Identify which cell holds the provided text, then report its (X, Y) central coordinate. 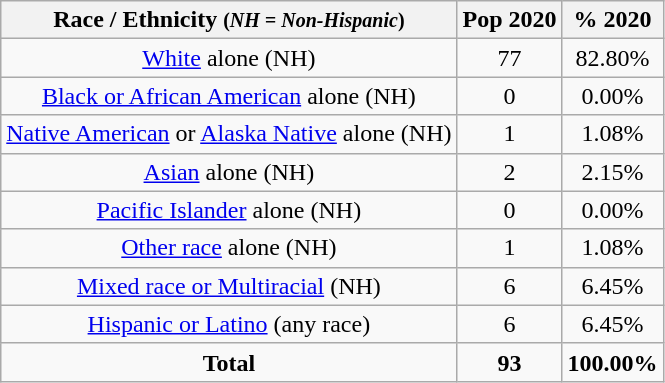
100.00% (612, 362)
Pacific Islander alone (NH) (229, 210)
Total (229, 362)
2 (510, 172)
Asian alone (NH) (229, 172)
Mixed race or Multiracial (NH) (229, 286)
White alone (NH) (229, 58)
% 2020 (612, 20)
Black or African American alone (NH) (229, 96)
Pop 2020 (510, 20)
82.80% (612, 58)
77 (510, 58)
Other race alone (NH) (229, 248)
93 (510, 362)
Native American or Alaska Native alone (NH) (229, 134)
Hispanic or Latino (any race) (229, 324)
2.15% (612, 172)
Race / Ethnicity (NH = Non-Hispanic) (229, 20)
